From the cell containing the given text, extract its center point as (x, y) coordinate. 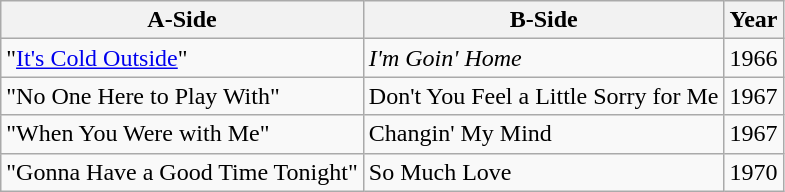
B-Side (544, 20)
So Much Love (544, 172)
Year (754, 20)
"No One Here to Play With" (182, 96)
"Gonna Have a Good Time Tonight" (182, 172)
Changin' My Mind (544, 134)
A-Side (182, 20)
Don't You Feel a Little Sorry for Me (544, 96)
1970 (754, 172)
I'm Goin' Home (544, 58)
"When You Were with Me" (182, 134)
1966 (754, 58)
"It's Cold Outside" (182, 58)
